Identify which cell holds the provided text, then report its [X, Y] central coordinate. 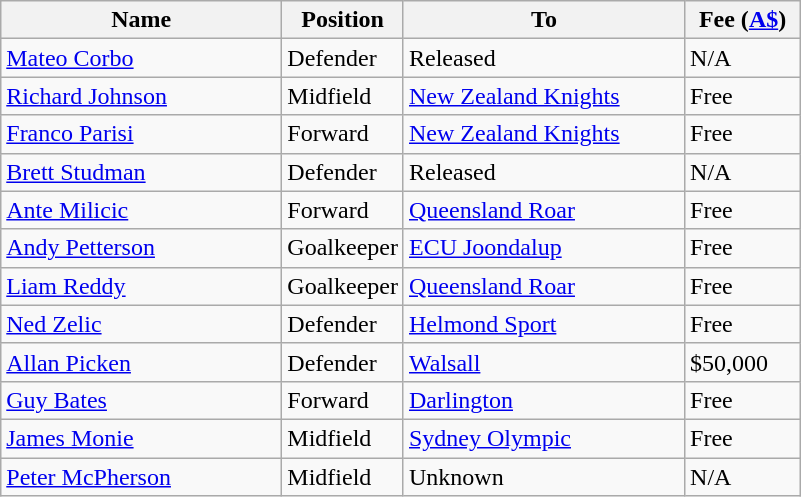
Darlington [544, 400]
Richard Johnson [142, 96]
To [544, 20]
Ante Milicic [142, 210]
James Monie [142, 438]
Allan Picken [142, 362]
Ned Zelic [142, 324]
Liam Reddy [142, 286]
Andy Petterson [142, 248]
Position [343, 20]
Walsall [544, 362]
Unknown [544, 477]
Franco Parisi [142, 134]
Sydney Olympic [544, 438]
Name [142, 20]
Peter McPherson [142, 477]
Brett Studman [142, 172]
ECU Joondalup [544, 248]
$50,000 [743, 362]
Mateo Corbo [142, 58]
Helmond Sport [544, 324]
Guy Bates [142, 400]
Fee (A$) [743, 20]
